Output the (X, Y) coordinate of the center of the cell containing the given text.  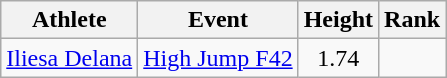
Height (338, 20)
Event (218, 20)
High Jump F42 (218, 58)
Iliesa Delana (70, 58)
Rank (412, 20)
1.74 (338, 58)
Athlete (70, 20)
